Capture the cell that displays the provided text and extract its (x, y) central coordinate. 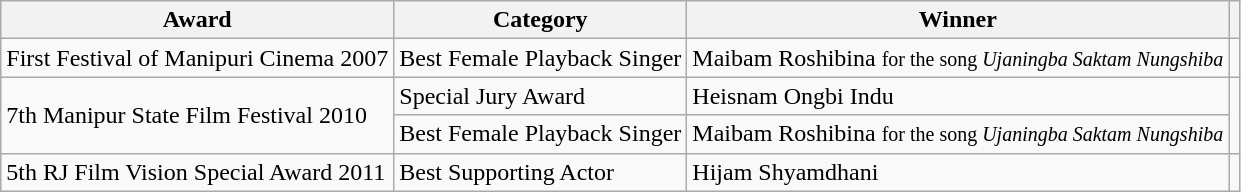
Winner (958, 20)
First Festival of Manipuri Cinema 2007 (198, 58)
5th RJ Film Vision Special Award 2011 (198, 172)
7th Manipur State Film Festival 2010 (198, 115)
Heisnam Ongbi Indu (958, 96)
Award (198, 20)
Best Supporting Actor (540, 172)
Category (540, 20)
Special Jury Award (540, 96)
Hijam Shyamdhani (958, 172)
